Pinpoint the cell where the given text exists, returning its [x, y] midpoint coordinate. 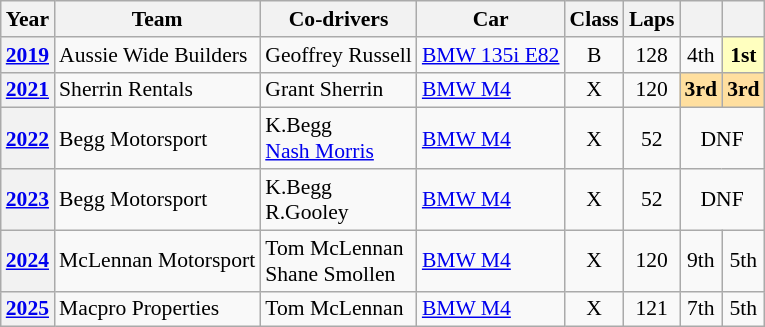
2021 [28, 90]
Co-drivers [338, 19]
Class [594, 19]
7th [702, 309]
2023 [28, 200]
Laps [652, 19]
2025 [28, 309]
McLennan Motorsport [157, 260]
Macpro Properties [157, 309]
1st [744, 55]
Car [491, 19]
Sherrin Rentals [157, 90]
Geoffrey Russell [338, 55]
Team [157, 19]
BMW 135i E82 [491, 55]
128 [652, 55]
Grant Sherrin [338, 90]
Tom McLennan [338, 309]
2024 [28, 260]
Aussie Wide Builders [157, 55]
2022 [28, 138]
Year [28, 19]
4th [702, 55]
9th [702, 260]
2019 [28, 55]
Tom McLennan Shane Smollen [338, 260]
K.Begg Nash Morris [338, 138]
K.Begg R.Gooley [338, 200]
B [594, 55]
121 [652, 309]
